Pinpoint the cell where the given text exists, returning its [x, y] midpoint coordinate. 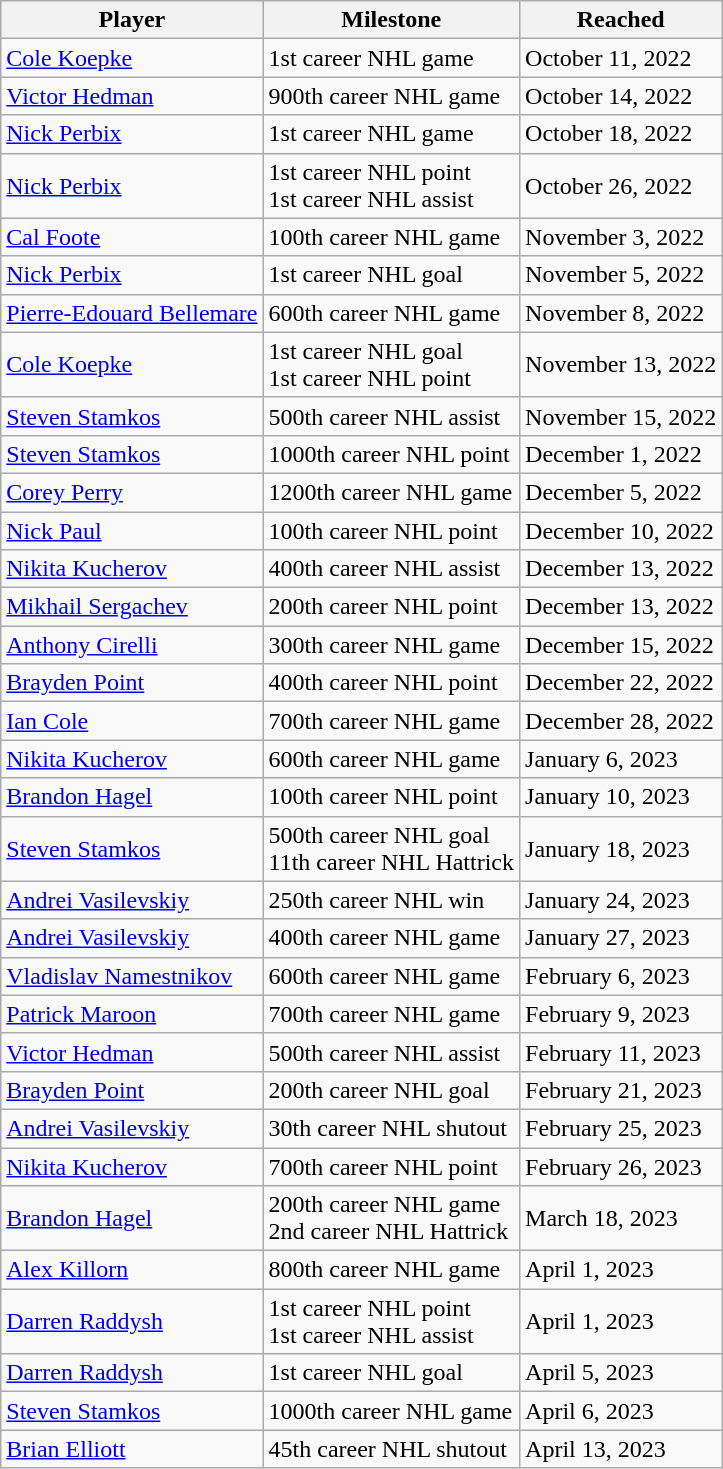
200th career NHL point [391, 607]
February 26, 2023 [621, 1167]
November 5, 2022 [621, 275]
December 22, 2022 [621, 683]
December 15, 2022 [621, 645]
100th career NHL game [391, 237]
December 5, 2022 [621, 492]
April 6, 2023 [621, 1411]
December 1, 2022 [621, 454]
250th career NHL win [391, 900]
October 14, 2022 [621, 96]
January 18, 2023 [621, 848]
April 5, 2023 [621, 1373]
Nick Paul [132, 531]
900th career NHL game [391, 96]
January 27, 2023 [621, 938]
1000th career NHL game [391, 1411]
February 11, 2023 [621, 1052]
February 21, 2023 [621, 1090]
Player [132, 20]
November 13, 2022 [621, 364]
Reached [621, 20]
October 26, 2022 [621, 186]
November 3, 2022 [621, 237]
200th career NHL game2nd career NHL Hattrick [391, 1218]
October 11, 2022 [621, 58]
400th career NHL point [391, 683]
800th career NHL game [391, 1270]
November 15, 2022 [621, 416]
1200th career NHL game [391, 492]
Pierre-Edouard Bellemare [132, 313]
1000th career NHL point [391, 454]
Patrick Maroon [132, 1014]
700th career NHL point [391, 1167]
400th career NHL assist [391, 569]
Milestone [391, 20]
February 25, 2023 [621, 1128]
500th career NHL goal11th career NHL Hattrick [391, 848]
Mikhail Sergachev [132, 607]
April 13, 2023 [621, 1449]
Brian Elliott [132, 1449]
Vladislav Namestnikov [132, 976]
Anthony Cirelli [132, 645]
January 10, 2023 [621, 797]
300th career NHL game [391, 645]
January 24, 2023 [621, 900]
Corey Perry [132, 492]
December 28, 2022 [621, 721]
45th career NHL shutout [391, 1449]
November 8, 2022 [621, 313]
January 6, 2023 [621, 759]
Alex Killorn [132, 1270]
200th career NHL goal [391, 1090]
Ian Cole [132, 721]
February 6, 2023 [621, 976]
Cal Foote [132, 237]
February 9, 2023 [621, 1014]
1st career NHL goal1st career NHL point [391, 364]
October 18, 2022 [621, 134]
December 10, 2022 [621, 531]
30th career NHL shutout [391, 1128]
March 18, 2023 [621, 1218]
400th career NHL game [391, 938]
